Pinpoint the cell where the given text exists, returning its [X, Y] midpoint coordinate. 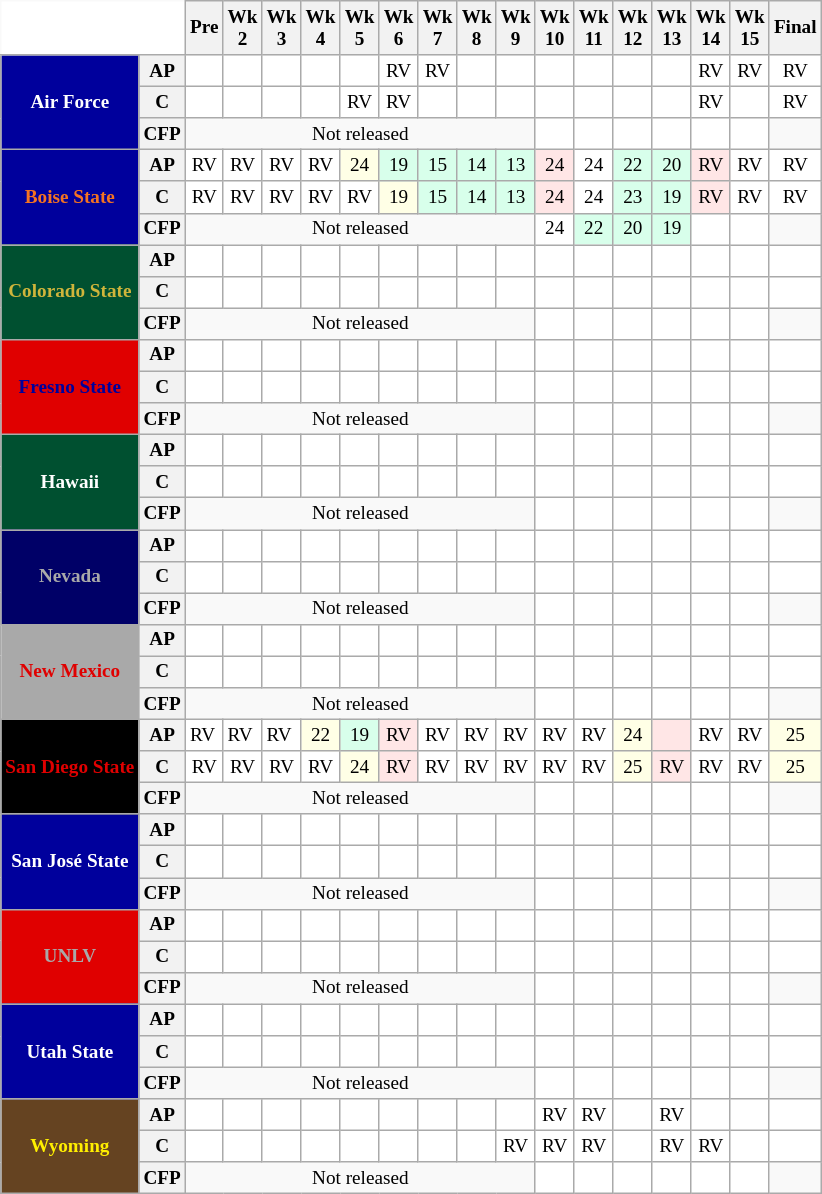
Wk3 [282, 28]
Final [795, 28]
Wk9 [516, 28]
Wk8 [476, 28]
San Diego State [70, 766]
23 [632, 197]
Wk10 [554, 28]
Wk7 [438, 28]
Utah State [70, 1052]
Wk14 [710, 28]
Wk2 [242, 28]
Wk4 [320, 28]
Wk13 [672, 28]
Pre [204, 28]
New Mexico [70, 672]
Wyoming [70, 1146]
Colorado State [70, 292]
Air Force [70, 102]
Boise State [70, 198]
Wk12 [632, 28]
UNLV [70, 956]
Hawaii [70, 482]
Wk6 [398, 28]
San José State [70, 862]
Wk15 [750, 28]
Wk5 [360, 28]
Nevada [70, 576]
Fresno State [70, 386]
Wk11 [594, 28]
